Search for the cell housing the specified text and yield its [x, y] center coordinate. 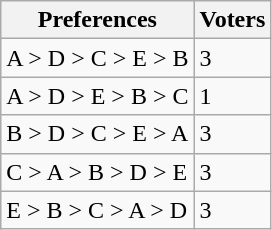
E > B > C > A > D [98, 210]
A > D > E > B > C [98, 96]
Voters [232, 20]
Preferences [98, 20]
A > D > C > E > B [98, 58]
1 [232, 96]
C > A > B > D > E [98, 172]
B > D > C > E > A [98, 134]
